For the text-containing cell, return its midpoint in [x, y] coordinate format. 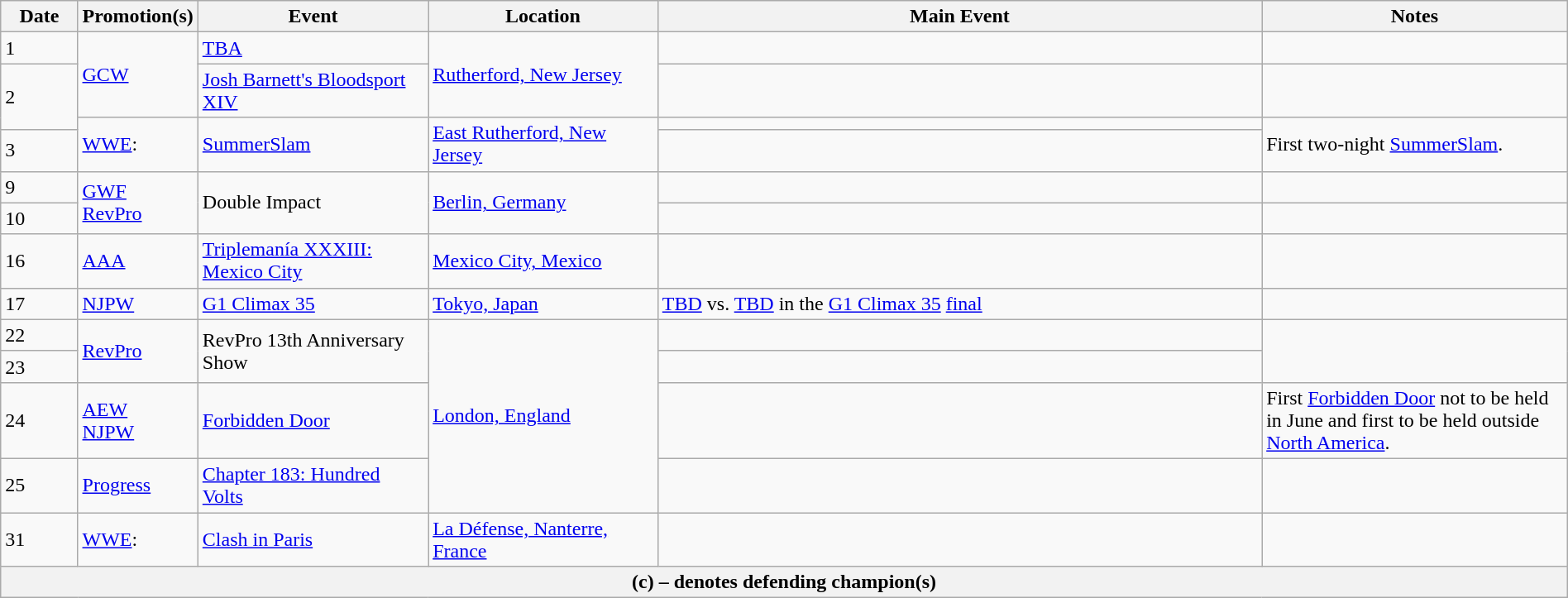
23 [40, 366]
First two-night SummerSlam. [1415, 144]
G1 Climax 35 [313, 304]
East Rutherford, New Jersey [543, 144]
17 [40, 304]
Tokyo, Japan [543, 304]
NJPW [137, 304]
22 [40, 335]
Clash in Paris [313, 539]
Triplemanía XXXIII: Mexico City [313, 261]
Double Impact [313, 203]
1 [40, 48]
16 [40, 261]
31 [40, 539]
First Forbidden Door not to be held in June and first to be held outside North America. [1415, 420]
24 [40, 420]
Berlin, Germany [543, 203]
Main Event [959, 17]
RevPro [137, 351]
Event [313, 17]
Notes [1415, 17]
TBA [313, 48]
RevPro 13th Anniversary Show [313, 351]
Forbidden Door [313, 420]
25 [40, 485]
Rutherford, New Jersey [543, 74]
AAA [137, 261]
TBD vs. TBD in the G1 Climax 35 final [959, 304]
Location [543, 17]
GCW [137, 74]
Progress [137, 485]
GWFRevPro [137, 203]
3 [40, 151]
Promotion(s) [137, 17]
London, England [543, 415]
Date [40, 17]
AEWNJPW [137, 420]
9 [40, 187]
Josh Barnett's Bloodsport XIV [313, 91]
Chapter 183: Hundred Volts [313, 485]
(c) – denotes defending champion(s) [784, 582]
2 [40, 97]
10 [40, 218]
SummerSlam [313, 144]
Mexico City, Mexico [543, 261]
La Défense, Nanterre, France [543, 539]
